Locate the cell with the specified text and output its [X, Y] center coordinate. 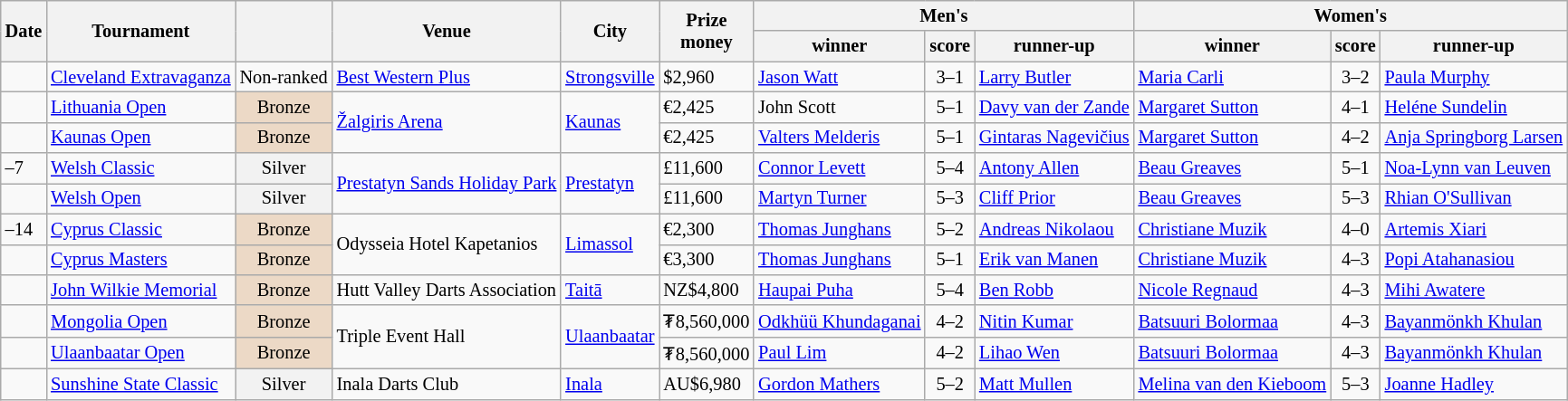
Paula Murphy [1474, 77]
Valters Melderis [839, 138]
Artemis Xiari [1474, 229]
Melina van den Kieboom [1232, 384]
Haupai Puha [839, 290]
–7 [24, 168]
€2,300 [707, 229]
Strongsville [610, 77]
Joanne Hadley [1474, 384]
Women's [1351, 15]
Venue [447, 31]
Best Western Plus [447, 77]
Cliff Prior [1054, 198]
Nicole Regnaud [1232, 290]
NZ$4,800 [707, 290]
Antony Allen [1054, 168]
Ulaanbaatar [610, 337]
Odysseia Hotel Kapetanios [447, 244]
Paul Lim [839, 353]
Maria Carli [1232, 77]
3–1 [949, 77]
Larry Butler [1054, 77]
Andreas Nikolaou [1054, 229]
Lihao Wen [1054, 353]
Date [24, 31]
Inala [610, 384]
Prestatyn [610, 183]
Cyprus Classic [140, 229]
Tournament [140, 31]
Prizemoney [707, 31]
Ulaanbaatar Open [140, 353]
Nitin Kumar [1054, 320]
Welsh Open [140, 198]
Mongolia Open [140, 320]
John Wilkie Memorial [140, 290]
Rhian O'Sullivan [1474, 198]
Hutt Valley Darts Association [447, 290]
Taitā [610, 290]
Popi Atahanasiou [1474, 260]
Mihi Awatere [1474, 290]
Noa-Lynn van Leuven [1474, 168]
Connor Levett [839, 168]
Ben Robb [1054, 290]
Jason Watt [839, 77]
Cyprus Masters [140, 260]
Men's [944, 15]
4–0 [1355, 229]
Erik van Manen [1054, 260]
Gintaras Nagevičius [1054, 138]
4–1 [1355, 107]
$2,960 [707, 77]
–14 [24, 229]
Sunshine State Classic [140, 384]
Anja Springborg Larsen [1474, 138]
Heléne Sundelin [1474, 107]
Kaunas Open [140, 138]
Prestatyn Sands Holiday Park [447, 183]
Limassol [610, 244]
3–2 [1355, 77]
AU$6,980 [707, 384]
Triple Event Hall [447, 337]
Cleveland Extravaganza [140, 77]
Inala Darts Club [447, 384]
Lithuania Open [140, 107]
Žalgiris Arena [447, 121]
City [610, 31]
Non-ranked [284, 77]
Welsh Classic [140, 168]
Odkhüü Khundaganai [839, 320]
Matt Mullen [1054, 384]
Martyn Turner [839, 198]
Gordon Mathers [839, 384]
Davy van der Zande [1054, 107]
€3,300 [707, 260]
John Scott [839, 107]
Kaunas [610, 121]
